Locate the cell with the specified text and output its (X, Y) center coordinate. 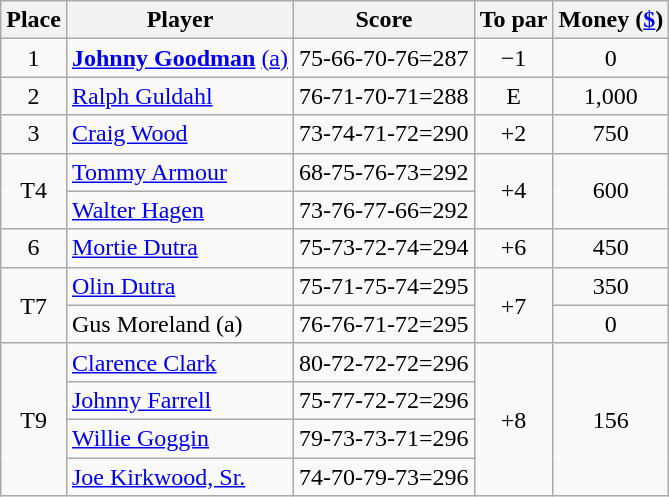
75-77-72-72=296 (384, 400)
Craig Wood (180, 134)
73-76-77-66=292 (384, 210)
6 (34, 248)
+8 (514, 419)
75-71-75-74=295 (384, 286)
Clarence Clark (180, 362)
1 (34, 58)
1,000 (611, 96)
Tommy Armour (180, 172)
73-74-71-72=290 (384, 134)
80-72-72-72=296 (384, 362)
+4 (514, 191)
+7 (514, 305)
600 (611, 191)
350 (611, 286)
75-73-72-74=294 (384, 248)
+6 (514, 248)
79-73-73-71=296 (384, 438)
Joe Kirkwood, Sr. (180, 477)
T9 (34, 419)
75-66-70-76=287 (384, 58)
Willie Goggin (180, 438)
3 (34, 134)
Money ($) (611, 20)
450 (611, 248)
Place (34, 20)
2 (34, 96)
Player (180, 20)
Ralph Guldahl (180, 96)
Johnny Farrell (180, 400)
T4 (34, 191)
Mortie Dutra (180, 248)
−1 (514, 58)
+2 (514, 134)
Olin Dutra (180, 286)
To par (514, 20)
T7 (34, 305)
E (514, 96)
Score (384, 20)
Walter Hagen (180, 210)
750 (611, 134)
74-70-79-73=296 (384, 477)
76-71-70-71=288 (384, 96)
76-76-71-72=295 (384, 324)
Gus Moreland (a) (180, 324)
Johnny Goodman (a) (180, 58)
156 (611, 419)
68-75-76-73=292 (384, 172)
